Provide the (X, Y) coordinate of the cell's center where the given text is located.  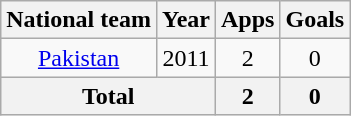
Total (108, 96)
Year (186, 20)
National team (79, 20)
2011 (186, 58)
Goals (315, 20)
Pakistan (79, 58)
Apps (248, 20)
